Capture the cell that displays the provided text and extract its [X, Y] central coordinate. 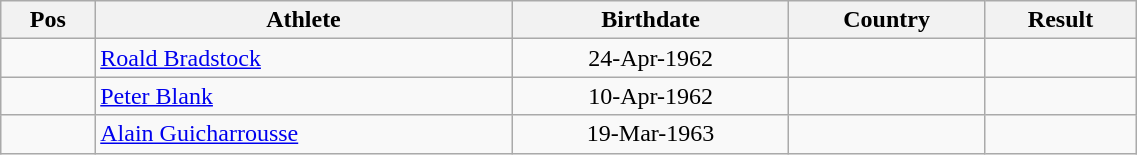
Athlete [304, 20]
Country [886, 20]
19-Mar-1963 [650, 134]
Peter Blank [304, 96]
Pos [48, 20]
Alain Guicharrousse [304, 134]
Birthdate [650, 20]
24-Apr-1962 [650, 58]
Result [1060, 20]
10-Apr-1962 [650, 96]
Roald Bradstock [304, 58]
